Pinpoint the cell where the given text exists, returning its (X, Y) midpoint coordinate. 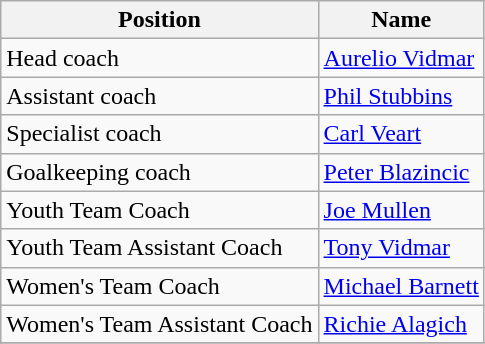
Peter Blazincic (401, 172)
Goalkeeping coach (160, 172)
Tony Vidmar (401, 248)
Joe Mullen (401, 210)
Phil Stubbins (401, 96)
Assistant coach (160, 96)
Head coach (160, 58)
Women's Team Coach (160, 286)
Aurelio Vidmar (401, 58)
Name (401, 20)
Richie Alagich (401, 324)
Carl Veart (401, 134)
Youth Team Coach (160, 210)
Michael Barnett (401, 286)
Youth Team Assistant Coach (160, 248)
Specialist coach (160, 134)
Position (160, 20)
Women's Team Assistant Coach (160, 324)
